Determine the [X, Y] coordinate at the center of the cell enclosing the given text.  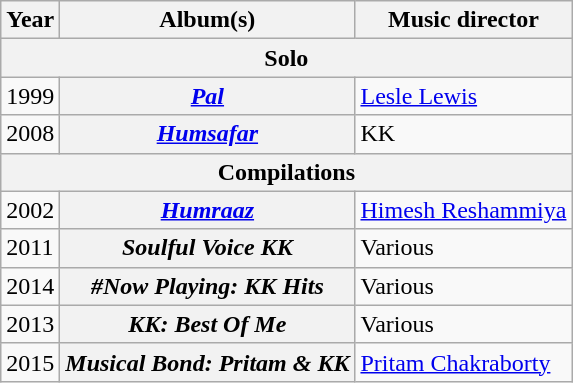
Compilations [286, 172]
Pal [208, 96]
2002 [30, 210]
1999 [30, 96]
2015 [30, 362]
2013 [30, 324]
Album(s) [208, 20]
Year [30, 20]
Lesle Lewis [464, 96]
2008 [30, 134]
Solo [286, 58]
Musical Bond: Pritam & KK [208, 362]
KK: Best Of Me [208, 324]
Music director [464, 20]
Soulful Voice KK [208, 248]
Humraaz [208, 210]
Humsafar [208, 134]
#Now Playing: KK Hits [208, 286]
2014 [30, 286]
KK [464, 134]
Himesh Reshammiya [464, 210]
2011 [30, 248]
Pritam Chakraborty [464, 362]
